Pinpoint the cell where the given text exists, returning its (x, y) midpoint coordinate. 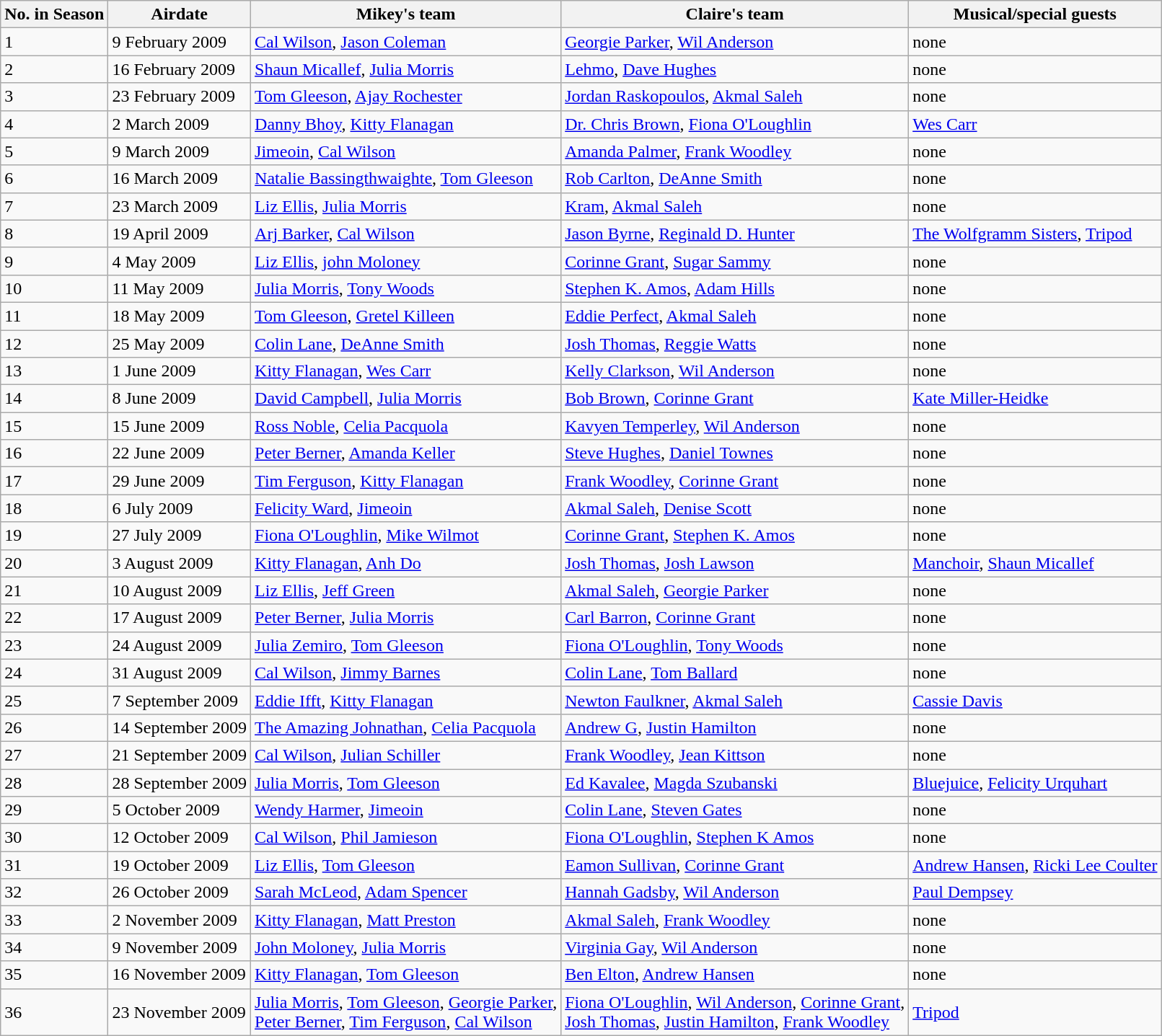
David Campbell, Julia Morris (406, 399)
36 (55, 1012)
26 October 2009 (180, 893)
5 (55, 151)
6 (55, 179)
12 (55, 344)
Stephen K. Amos, Adam Hills (735, 288)
The Amazing Johnathan, Celia Pacquola (406, 727)
Bluejuice, Felicity Urquhart (1035, 782)
Rob Carlton, DeAnne Smith (735, 179)
Kelly Clarkson, Wil Anderson (735, 371)
22 June 2009 (180, 453)
Cal Wilson, Jimmy Barnes (406, 673)
Kram, Akmal Saleh (735, 206)
No. in Season (55, 14)
Manchoir, Shaun Micallef (1035, 563)
Jimeoin, Cal Wilson (406, 151)
31 August 2009 (180, 673)
Peter Berner, Julia Morris (406, 618)
12 October 2009 (180, 838)
29 June 2009 (180, 481)
13 (55, 371)
Liz Ellis, Jeff Green (406, 590)
Dr. Chris Brown, Fiona O'Loughlin (735, 124)
Fiona O'Loughlin, Tony Woods (735, 645)
16 February 2009 (180, 69)
John Moloney, Julia Morris (406, 947)
Cal Wilson, Phil Jamieson (406, 838)
Kitty Flanagan, Tom Gleeson (406, 975)
Danny Bhoy, Kitty Flanagan (406, 124)
Frank Woodley, Jean Kittson (735, 755)
Liz Ellis, Tom Gleeson (406, 865)
Eddie Ifft, Kitty Flanagan (406, 700)
Cassie Davis (1035, 700)
Peter Berner, Amanda Keller (406, 453)
2 March 2009 (180, 124)
23 March 2009 (180, 206)
Hannah Gadsby, Wil Anderson (735, 893)
Kavyen Temperley, Wil Anderson (735, 426)
Claire's team (735, 14)
Eddie Perfect, Akmal Saleh (735, 316)
Cal Wilson, Julian Schiller (406, 755)
8 (55, 234)
Arj Barker, Cal Wilson (406, 234)
19 (55, 536)
Fiona O'Loughlin, Mike Wilmot (406, 536)
Newton Faulkner, Akmal Saleh (735, 700)
29 (55, 810)
6 July 2009 (180, 508)
Steve Hughes, Daniel Townes (735, 453)
4 (55, 124)
10 (55, 288)
Jason Byrne, Reginald D. Hunter (735, 234)
15 (55, 426)
Wendy Harmer, Jimeoin (406, 810)
Musical/special guests (1035, 14)
Ed Kavalee, Magda Szubanski (735, 782)
Colin Lane, DeAnne Smith (406, 344)
24 (55, 673)
14 (55, 399)
Julia Morris, Tony Woods (406, 288)
Andrew Hansen, Ricki Lee Coulter (1035, 865)
Liz Ellis, Julia Morris (406, 206)
Fiona O'Loughlin, Stephen K Amos (735, 838)
Cal Wilson, Jason Coleman (406, 42)
Sarah McLeod, Adam Spencer (406, 893)
Amanda Palmer, Frank Woodley (735, 151)
10 August 2009 (180, 590)
Wes Carr (1035, 124)
Corinne Grant, Sugar Sammy (735, 261)
Paul Dempsey (1035, 893)
23 November 2009 (180, 1012)
Kitty Flanagan, Wes Carr (406, 371)
Jordan Raskopoulos, Akmal Saleh (735, 97)
Tim Ferguson, Kitty Flanagan (406, 481)
25 (55, 700)
Mikey's team (406, 14)
Felicity Ward, Jimeoin (406, 508)
21 (55, 590)
31 (55, 865)
Julia Morris, Tom Gleeson, Georgie Parker,Peter Berner, Tim Ferguson, Cal Wilson (406, 1012)
Lehmo, Dave Hughes (735, 69)
17 August 2009 (180, 618)
18 May 2009 (180, 316)
Frank Woodley, Corinne Grant (735, 481)
Bob Brown, Corinne Grant (735, 399)
16 March 2009 (180, 179)
5 October 2009 (180, 810)
Kitty Flanagan, Anh Do (406, 563)
22 (55, 618)
Eamon Sullivan, Corinne Grant (735, 865)
11 May 2009 (180, 288)
8 June 2009 (180, 399)
27 (55, 755)
23 (55, 645)
35 (55, 975)
23 February 2009 (180, 97)
24 August 2009 (180, 645)
16 (55, 453)
16 November 2009 (180, 975)
19 April 2009 (180, 234)
33 (55, 920)
Shaun Micallef, Julia Morris (406, 69)
Julia Morris, Tom Gleeson (406, 782)
21 September 2009 (180, 755)
Akmal Saleh, Denise Scott (735, 508)
Ben Elton, Andrew Hansen (735, 975)
28 (55, 782)
9 November 2009 (180, 947)
Andrew G, Justin Hamilton (735, 727)
27 July 2009 (180, 536)
1 (55, 42)
Tripod (1035, 1012)
32 (55, 893)
Tom Gleeson, Ajay Rochester (406, 97)
9 (55, 261)
14 September 2009 (180, 727)
3 August 2009 (180, 563)
Akmal Saleh, Georgie Parker (735, 590)
Josh Thomas, Reggie Watts (735, 344)
Josh Thomas, Josh Lawson (735, 563)
Carl Barron, Corinne Grant (735, 618)
Liz Ellis, john Moloney (406, 261)
Virginia Gay, Wil Anderson (735, 947)
26 (55, 727)
4 May 2009 (180, 261)
20 (55, 563)
Julia Zemiro, Tom Gleeson (406, 645)
Colin Lane, Steven Gates (735, 810)
Natalie Bassingthwaighte, Tom Gleeson (406, 179)
9 March 2009 (180, 151)
Georgie Parker, Wil Anderson (735, 42)
1 June 2009 (180, 371)
15 June 2009 (180, 426)
Airdate (180, 14)
Kitty Flanagan, Matt Preston (406, 920)
2 (55, 69)
The Wolfgramm Sisters, Tripod (1035, 234)
Ross Noble, Celia Pacquola (406, 426)
2 November 2009 (180, 920)
34 (55, 947)
28 September 2009 (180, 782)
19 October 2009 (180, 865)
3 (55, 97)
Kate Miller-Heidke (1035, 399)
17 (55, 481)
11 (55, 316)
Akmal Saleh, Frank Woodley (735, 920)
9 February 2009 (180, 42)
Tom Gleeson, Gretel Killeen (406, 316)
Colin Lane, Tom Ballard (735, 673)
30 (55, 838)
7 September 2009 (180, 700)
7 (55, 206)
Corinne Grant, Stephen K. Amos (735, 536)
18 (55, 508)
Fiona O'Loughlin, Wil Anderson, Corinne Grant,Josh Thomas, Justin Hamilton, Frank Woodley (735, 1012)
25 May 2009 (180, 344)
